For the text-containing cell, return its midpoint in [x, y] coordinate format. 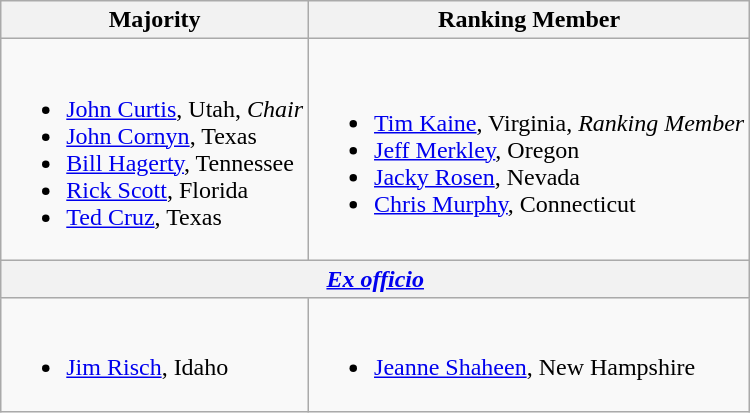
Ex officio [376, 279]
John Curtis, Utah, ChairJohn Cornyn, TexasBill Hagerty, TennesseeRick Scott, FloridaTed Cruz, Texas [155, 150]
Jim Risch, Idaho [155, 354]
Jeanne Shaheen, New Hampshire [530, 354]
Tim Kaine, Virginia, Ranking MemberJeff Merkley, OregonJacky Rosen, NevadaChris Murphy, Connecticut [530, 150]
Majority [155, 20]
Ranking Member [530, 20]
